Extract the [X, Y] coordinate from the center of the cell holding the provided text.  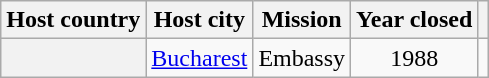
Bucharest [200, 58]
Host country [74, 20]
Host city [200, 20]
Year closed [414, 20]
Mission [302, 20]
1988 [414, 58]
Embassy [302, 58]
